Detect which cell encompasses the target text, then output its [x, y] center coordinate. 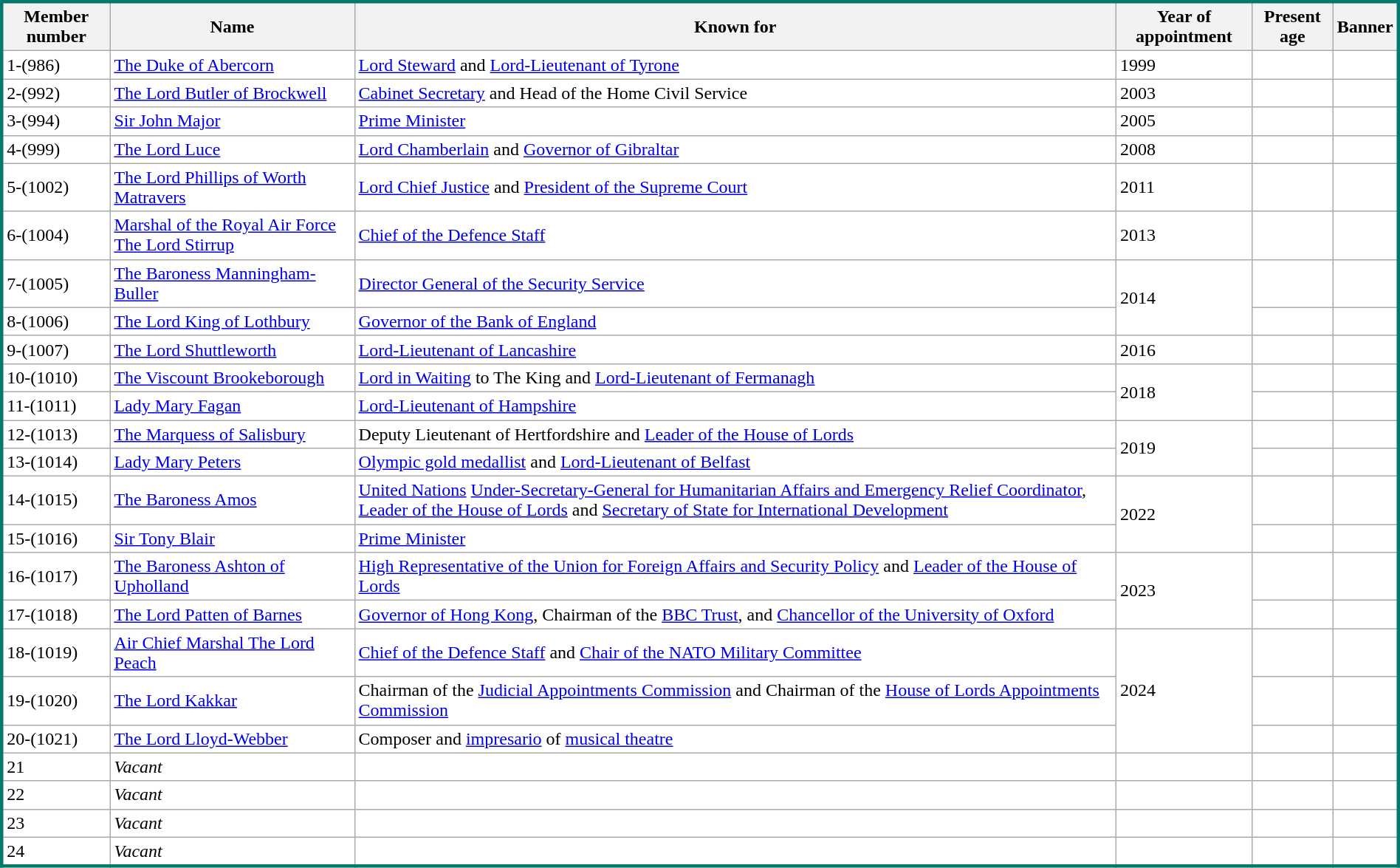
The Lord Butler of Brockwell [232, 93]
1-(986) [56, 65]
2005 [1184, 121]
Chief of the Defence Staff and Chair of the NATO Military Committee [735, 653]
20-(1021) [56, 739]
23 [56, 823]
7-(1005) [56, 284]
The Lord Shuttleworth [232, 349]
11-(1011) [56, 406]
The Lord Kakkar [232, 700]
8-(1006) [56, 321]
6-(1004) [56, 235]
Lord Chief Justice and President of the Supreme Court [735, 188]
Governor of Hong Kong, Chairman of the BBC Trust, and Chancellor of the University of Oxford [735, 615]
22 [56, 795]
Lady Mary Peters [232, 462]
Lord Chamberlain and Governor of Gibraltar [735, 149]
High Representative of the Union for Foreign Affairs and Security Policy and Leader of the House of Lords [735, 576]
2016 [1184, 349]
19-(1020) [56, 700]
12-(1013) [56, 434]
Deputy Lieutenant of Hertfordshire and Leader of the House of Lords [735, 434]
Lord-Lieutenant of Hampshire [735, 406]
The Duke of Abercorn [232, 65]
The Baroness Amos [232, 501]
The Baroness Manningham-Buller [232, 284]
Sir John Major [232, 121]
The Lord Luce [232, 149]
The Marquess of Salisbury [232, 434]
Chief of the Defence Staff [735, 235]
Known for [735, 27]
The Baroness Ashton of Upholland [232, 576]
2014 [1184, 297]
16-(1017) [56, 576]
Composer and impresario of musical theatre [735, 739]
2019 [1184, 448]
2003 [1184, 93]
Director General of the Security Service [735, 284]
Lord Steward and Lord-Lieutenant of Tyrone [735, 65]
Present age [1293, 27]
Sir Tony Blair [232, 539]
9-(1007) [56, 349]
Year of appointment [1184, 27]
Air Chief Marshal The Lord Peach [232, 653]
2018 [1184, 392]
Governor of the Bank of England [735, 321]
2023 [1184, 591]
The Lord Phillips of Worth Matravers [232, 188]
1999 [1184, 65]
24 [56, 852]
The Lord King of Lothbury [232, 321]
2013 [1184, 235]
Marshal of the Royal Air Force The Lord Stirrup [232, 235]
Chairman of the Judicial Appointments Commission and Chairman of the House of Lords Appointments Commission [735, 700]
21 [56, 767]
2024 [1184, 691]
Lord-Lieutenant of Lancashire [735, 349]
2022 [1184, 514]
5-(1002) [56, 188]
4-(999) [56, 149]
13-(1014) [56, 462]
Cabinet Secretary and Head of the Home Civil Service [735, 93]
10-(1010) [56, 377]
Olympic gold medallist and Lord-Lieutenant of Belfast [735, 462]
The Lord Lloyd-Webber [232, 739]
The Viscount Brookeborough [232, 377]
17-(1018) [56, 615]
14-(1015) [56, 501]
Lady Mary Fagan [232, 406]
2-(992) [56, 93]
Lord in Waiting to The King and Lord-Lieutenant of Fermanagh [735, 377]
2008 [1184, 149]
Member number [56, 27]
18-(1019) [56, 653]
2011 [1184, 188]
Name [232, 27]
The Lord Patten of Barnes [232, 615]
15-(1016) [56, 539]
Banner [1366, 27]
3-(994) [56, 121]
